For the text-containing cell, return its midpoint in (x, y) coordinate format. 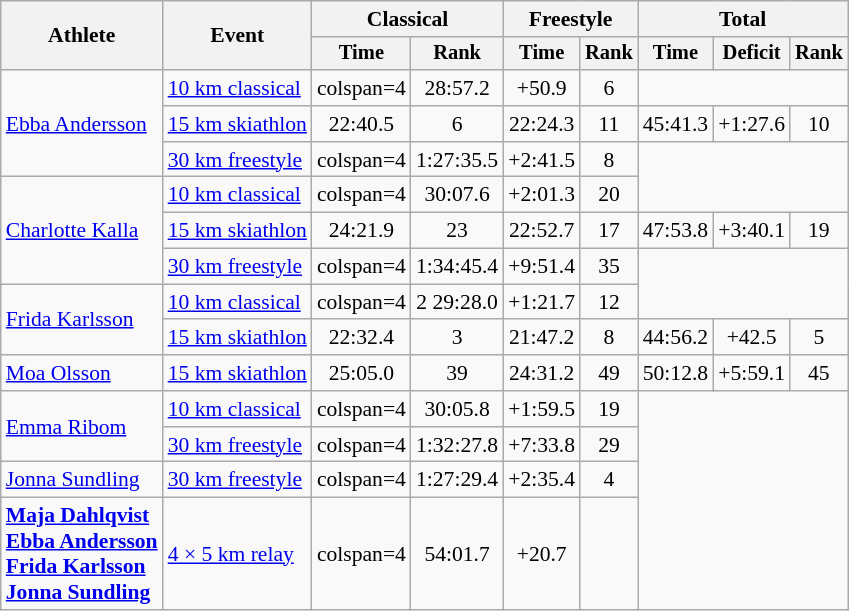
1:27:35.5 (457, 160)
4 × 5 km relay (238, 554)
3 (457, 338)
24:21.9 (362, 231)
11 (609, 124)
29 (609, 445)
Event (238, 36)
28:57.2 (457, 88)
1:27:29.4 (457, 480)
+1:59.5 (542, 409)
+2:01.3 (542, 195)
Maja DahlqvistEbba AnderssonFrida KarlssonJonna Sundling (82, 554)
+1:21.7 (542, 302)
22:24.3 (542, 124)
20 (609, 195)
17 (609, 231)
Moa Olsson (82, 373)
25:05.0 (362, 373)
4 (609, 480)
39 (457, 373)
10 (819, 124)
47:53.8 (676, 231)
30:07.6 (457, 195)
+5:59.1 (752, 373)
+2:35.4 (542, 480)
45:41.3 (676, 124)
50:12.8 (676, 373)
5 (819, 338)
+1:27.6 (752, 124)
+7:33.8 (542, 445)
+42.5 (752, 338)
30:05.8 (457, 409)
+9:51.4 (542, 267)
22:52.7 (542, 231)
Frida Karlsson (82, 320)
+3:40.1 (752, 231)
1:32:27.8 (457, 445)
22:32.4 (362, 338)
Freestyle (570, 19)
+2:41.5 (542, 160)
44:56.2 (676, 338)
2 29:28.0 (457, 302)
Jonna Sundling (82, 480)
1:34:45.4 (457, 267)
+50.9 (542, 88)
49 (609, 373)
21:47.2 (542, 338)
35 (609, 267)
Ebba Andersson (82, 124)
Total (743, 19)
54:01.7 (457, 554)
+20.7 (542, 554)
23 (457, 231)
Classical (408, 19)
Deficit (752, 54)
Charlotte Kalla (82, 230)
Emma Ribom (82, 426)
22:40.5 (362, 124)
45 (819, 373)
24:31.2 (542, 373)
Athlete (82, 36)
12 (609, 302)
